Return [X, Y] of the center of cell containing provided text 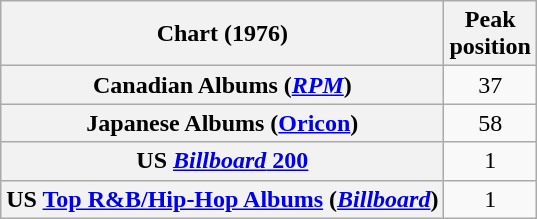
US Billboard 200 [222, 161]
37 [490, 85]
Peakposition [490, 34]
58 [490, 123]
Chart (1976) [222, 34]
Canadian Albums (RPM) [222, 85]
US Top R&B/Hip-Hop Albums (Billboard) [222, 199]
Japanese Albums (Oricon) [222, 123]
